Search for the cell housing the specified text and yield its (x, y) center coordinate. 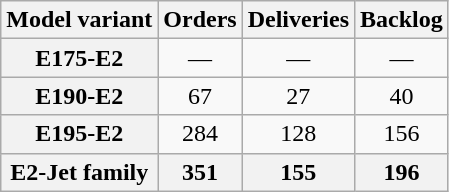
Model variant (80, 20)
67 (200, 96)
27 (298, 96)
40 (402, 96)
156 (402, 134)
284 (200, 134)
E195-E2 (80, 134)
351 (200, 172)
155 (298, 172)
Deliveries (298, 20)
E190-E2 (80, 96)
128 (298, 134)
E175-E2 (80, 58)
196 (402, 172)
Orders (200, 20)
E2-Jet family (80, 172)
Backlog (402, 20)
